Extract the [x, y] coordinate from the center of the cell holding the provided text.  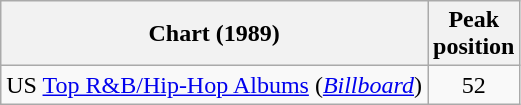
Chart (1989) [214, 34]
US Top R&B/Hip-Hop Albums (Billboard) [214, 85]
52 [474, 85]
Peakposition [474, 34]
